Output the [x, y] coordinate of the center of the cell containing the given text.  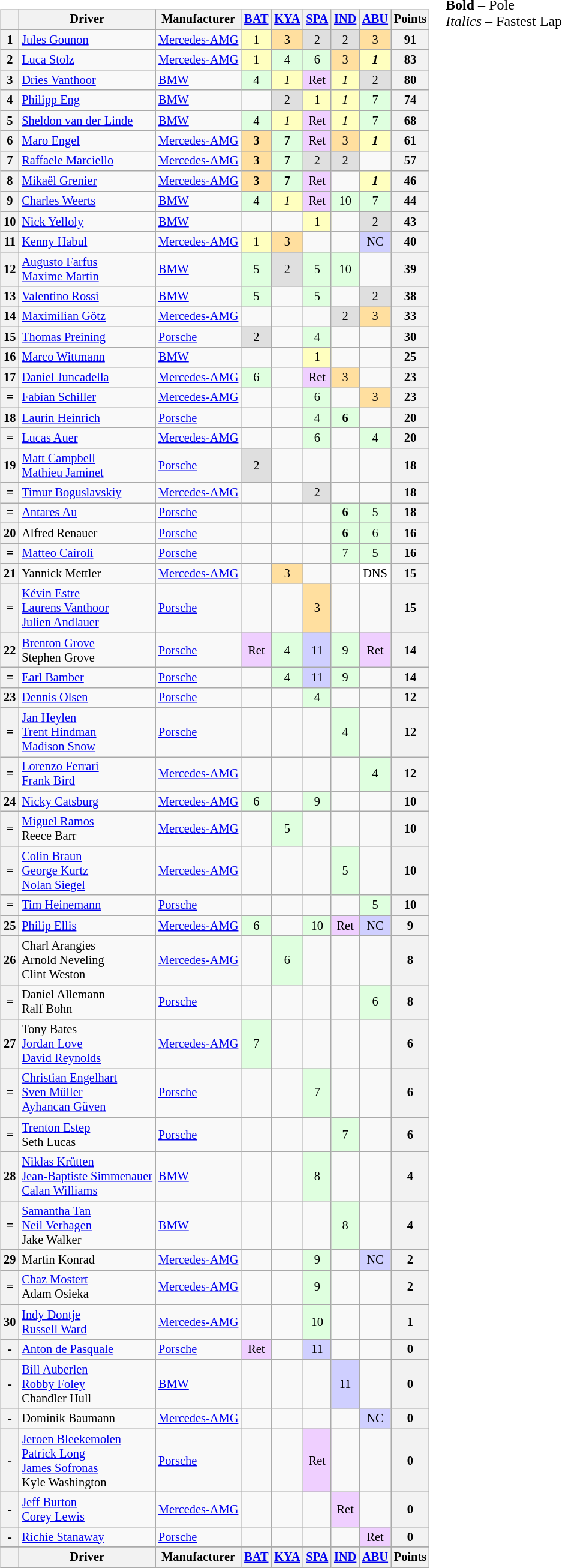
Trenton Estep Seth Lucas [87, 1135]
Dennis Olsen [87, 698]
21 [10, 574]
83 [410, 60]
Daniel Allemann Ralf Bohn [87, 1002]
Charl Arangies Arnold Neveling Clint Weston [87, 960]
Earl Bamber [87, 678]
Maro Engel [87, 141]
26 [10, 960]
Jan Heylen Trent Hindman Madison Snow [87, 732]
Philipp Eng [87, 100]
Timur Boguslavskiy [87, 493]
Chaz Mostert Adam Osieka [87, 1288]
Thomas Preining [87, 337]
Christian Engelhart Sven Müller Ayhancan Güven [87, 1093]
Matt Campbell Mathieu Jaminet [87, 465]
Alfred Renauer [87, 533]
40 [410, 242]
Indy Dontje Russell Ward [87, 1322]
Jules Gounon [87, 40]
Augusto Farfus Maxime Martin [87, 270]
Raffaele Marciello [87, 161]
Philip Ellis [87, 926]
74 [410, 100]
80 [410, 80]
Valentino Rossi [87, 297]
Kenny Habul [87, 242]
Colin Braun George Kurtz Nolan Siegel [87, 871]
Anton de Pasquale [87, 1349]
17 [10, 378]
44 [410, 202]
Nicky Catsburg [87, 801]
Marco Wittmann [87, 357]
Miguel Ramos Reece Barr [87, 829]
24 [10, 801]
28 [10, 1177]
Jeroen Bleekemolen Patrick Long James Sofronas Kyle Washington [87, 1461]
Bill Auberlen Robby Foley Chandler Hull [87, 1384]
68 [410, 121]
Dries Vanthoor [87, 80]
Maximilian Götz [87, 317]
38 [410, 297]
29 [10, 1260]
Mikaël Grenier [87, 181]
Tony Bates Jordan Love David Reynolds [87, 1044]
Fabian Schiller [87, 397]
91 [410, 40]
Nick Yelloly [87, 222]
Luca Stolz [87, 60]
Richie Stanaway [87, 1537]
39 [410, 270]
Charles Weerts [87, 202]
Daniel Juncadella [87, 378]
61 [410, 141]
43 [410, 222]
Samantha Tan Neil Verhagen Jake Walker [87, 1226]
Martin Konrad [87, 1260]
Jeff Burton Corey Lewis [87, 1510]
Lorenzo Ferrari Frank Bird [87, 774]
Kévin Estre Laurens Vanthoor Julien Andlauer [87, 608]
Niklas Krütten Jean-Baptiste Simmenauer Calan Williams [87, 1177]
13 [10, 297]
DNS [375, 574]
22 [10, 650]
46 [410, 181]
Lucas Auer [87, 438]
Tim Heinemann [87, 905]
Matteo Cairoli [87, 553]
57 [410, 161]
Sheldon van der Linde [87, 121]
27 [10, 1044]
33 [410, 317]
Yannick Mettler [87, 574]
Dominik Baumann [87, 1419]
19 [10, 465]
Antares Au [87, 513]
Brenton Grove Stephen Grove [87, 650]
Laurin Heinrich [87, 418]
